For the text-containing cell, return its midpoint in [x, y] coordinate format. 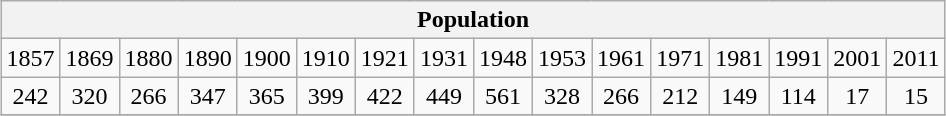
212 [680, 96]
114 [798, 96]
Population [473, 20]
1961 [622, 58]
1921 [384, 58]
17 [858, 96]
1869 [90, 58]
328 [562, 96]
15 [916, 96]
1953 [562, 58]
399 [326, 96]
1910 [326, 58]
347 [208, 96]
1948 [502, 58]
149 [740, 96]
422 [384, 96]
320 [90, 96]
1931 [444, 58]
2001 [858, 58]
1991 [798, 58]
1900 [266, 58]
449 [444, 96]
242 [30, 96]
1971 [680, 58]
1981 [740, 58]
2011 [916, 58]
1857 [30, 58]
561 [502, 96]
1880 [148, 58]
365 [266, 96]
1890 [208, 58]
